For the text-containing cell, return its midpoint in [x, y] coordinate format. 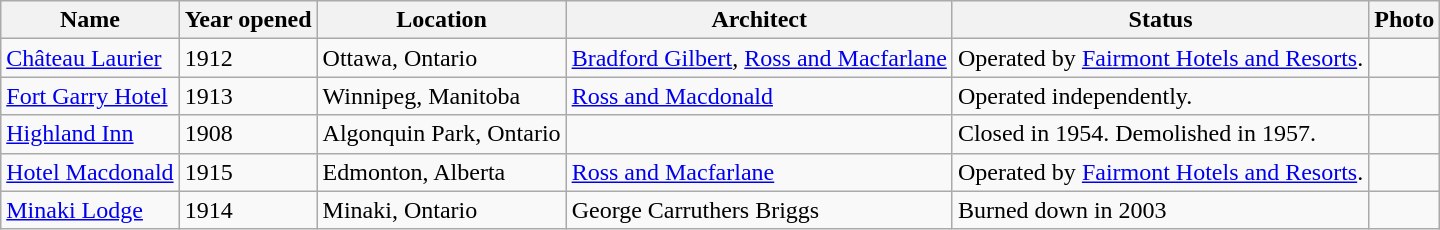
Photo [1404, 20]
Ross and Macfarlane [759, 172]
Burned down in 2003 [1160, 210]
1908 [248, 134]
Hotel Macdonald [90, 172]
Château Laurier [90, 58]
Ottawa, Ontario [442, 58]
Location [442, 20]
Name [90, 20]
Year opened [248, 20]
Fort Garry Hotel [90, 96]
Minaki, Ontario [442, 210]
Highland Inn [90, 134]
Operated independently. [1160, 96]
George Carruthers Briggs [759, 210]
Bradford Gilbert, Ross and Macfarlane [759, 58]
1912 [248, 58]
1914 [248, 210]
1913 [248, 96]
Algonquin Park, Ontario [442, 134]
Minaki Lodge [90, 210]
Ross and Macdonald [759, 96]
Architect [759, 20]
Status [1160, 20]
Edmonton, Alberta [442, 172]
Closed in 1954. Demolished in 1957. [1160, 134]
1915 [248, 172]
Winnipeg, Manitoba [442, 96]
